Return the (X, Y) coordinate for the center point of the cell that contains the specified text.  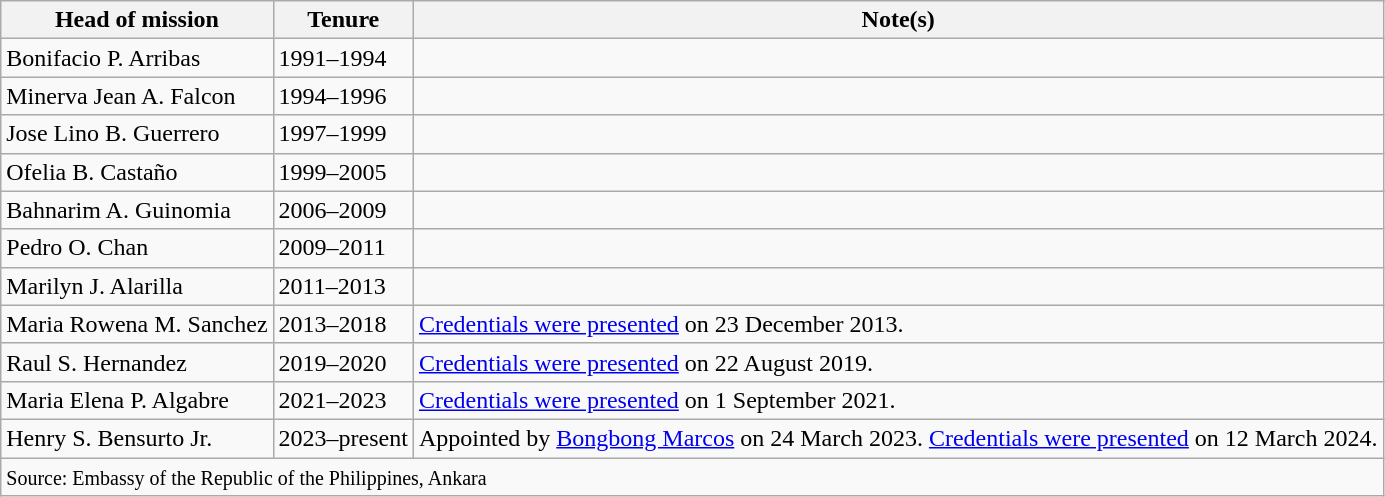
Tenure (343, 20)
Source: Embassy of the Republic of the Philippines, Ankara (692, 477)
Raul S. Hernandez (137, 362)
1991–1994 (343, 58)
2009–2011 (343, 248)
Henry S. Bensurto Jr. (137, 438)
1999–2005 (343, 172)
Jose Lino B. Guerrero (137, 134)
Minerva Jean A. Falcon (137, 96)
Pedro O. Chan (137, 248)
Head of mission (137, 20)
Maria Rowena M. Sanchez (137, 324)
1994–1996 (343, 96)
Maria Elena P. Algabre (137, 400)
2006–2009 (343, 210)
2019–2020 (343, 362)
2021–2023 (343, 400)
Ofelia B. Castaño (137, 172)
Credentials were presented on 1 September 2021. (898, 400)
1997–1999 (343, 134)
Marilyn J. Alarilla (137, 286)
2011–2013 (343, 286)
Credentials were presented on 22 August 2019. (898, 362)
Bahnarim A. Guinomia (137, 210)
2013–2018 (343, 324)
Appointed by Bongbong Marcos on 24 March 2023. Credentials were presented on 12 March 2024. (898, 438)
Note(s) (898, 20)
2023–present (343, 438)
Credentials were presented on 23 December 2013. (898, 324)
Bonifacio P. Arribas (137, 58)
